Find where the given text appears and provide that cell's center as [X, Y] coordinate. 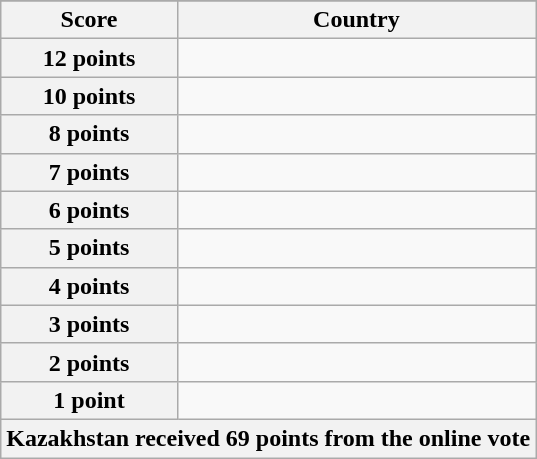
12 points [89, 58]
7 points [89, 172]
Score [89, 20]
5 points [89, 248]
3 points [89, 324]
Country [356, 20]
Kazakhstan received 69 points from the online vote [268, 438]
8 points [89, 134]
10 points [89, 96]
6 points [89, 210]
2 points [89, 362]
4 points [89, 286]
1 point [89, 400]
